Determine the (x, y) coordinate at the center of the cell enclosing the given text.  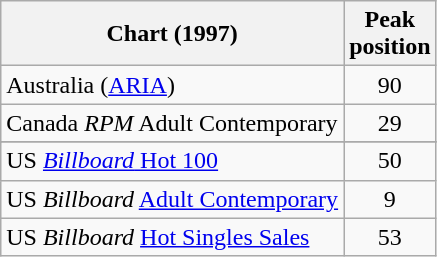
US Billboard Hot Singles Sales (172, 237)
29 (390, 123)
9 (390, 199)
50 (390, 161)
Chart (1997) (172, 34)
US Billboard Adult Contemporary (172, 199)
US Billboard Hot 100 (172, 161)
90 (390, 85)
Canada RPM Adult Contemporary (172, 123)
53 (390, 237)
Peakposition (390, 34)
Australia (ARIA) (172, 85)
